Scan for the cell matching the given text and deliver its (X, Y) coordinate at center. 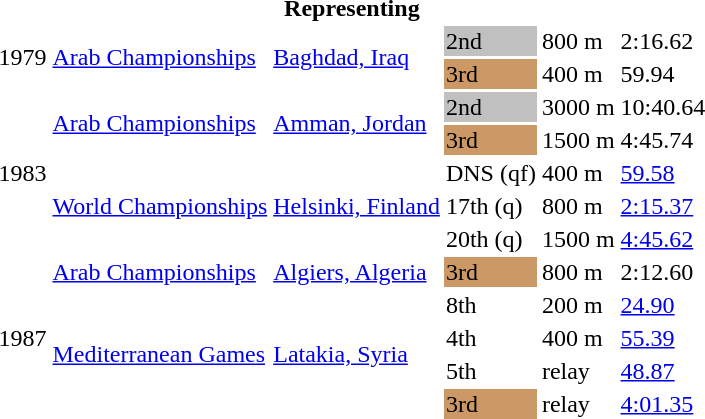
200 m (578, 305)
20th (q) (490, 239)
4th (490, 338)
Mediterranean Games (160, 354)
3000 m (578, 107)
Helsinki, Finland (357, 206)
Amman, Jordan (357, 124)
Latakia, Syria (357, 354)
8th (490, 305)
17th (q) (490, 206)
DNS (qf) (490, 173)
Algiers, Algeria (357, 272)
5th (490, 371)
Baghdad, Iraq (357, 58)
World Championships (160, 206)
